Extract the [x, y] coordinate from the center of the cell holding the provided text.  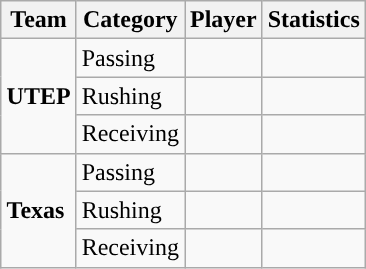
UTEP [38, 96]
Player [223, 20]
Team [38, 20]
Statistics [314, 20]
Texas [38, 210]
Category [130, 20]
